Scan for the cell matching the given text and deliver its [x, y] coordinate at center. 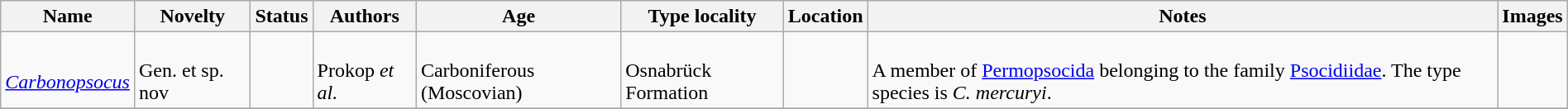
Novelty [192, 17]
Location [825, 17]
Carboniferous (Moscovian) [518, 70]
Name [68, 17]
Gen. et sp. nov [192, 70]
Type locality [703, 17]
A member of Permopsocida belonging to the family Psocidiidae. The type species is C. mercuryi. [1183, 70]
Status [281, 17]
Osnabrück Formation [703, 70]
Images [1532, 17]
Age [518, 17]
Notes [1183, 17]
Prokop et al. [364, 70]
Carbonopsocus [68, 70]
Authors [364, 17]
